Pinpoint the cell where the given text exists, returning its (X, Y) midpoint coordinate. 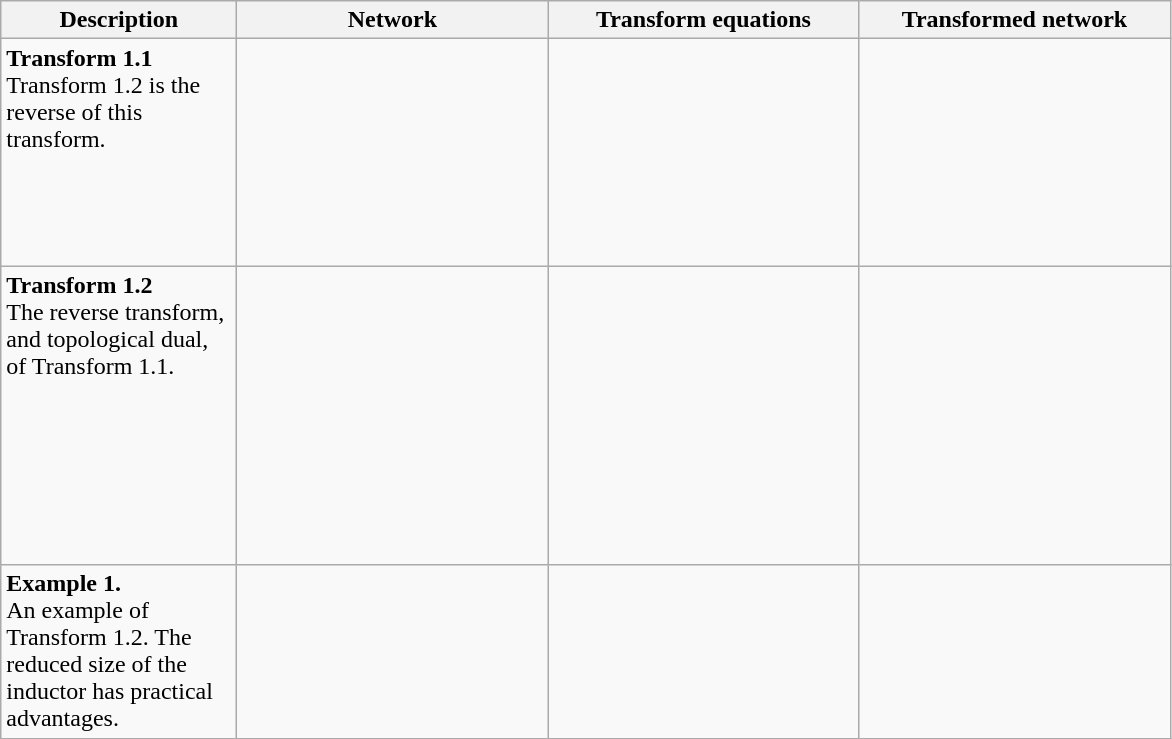
Description (119, 20)
Transform 1.2The reverse transform, and topological dual, of Transform 1.1. (119, 416)
Transform equations (704, 20)
Example 1.An example of Transform 1.2. The reduced size of the inductor has practical advantages. (119, 652)
Transformed network (1014, 20)
Transform 1.1Transform 1.2 is the reverse of this transform. (119, 152)
Network (392, 20)
